Find where the given text appears and provide that cell's center as [X, Y] coordinate. 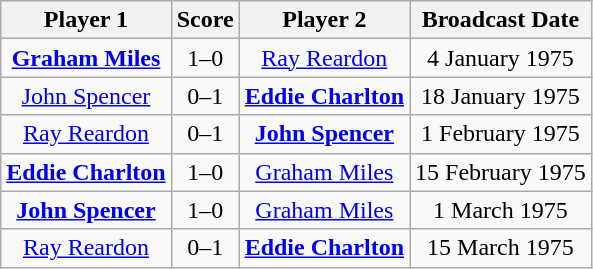
1 February 1975 [501, 134]
15 February 1975 [501, 172]
1 March 1975 [501, 210]
Player 2 [324, 20]
Broadcast Date [501, 20]
15 March 1975 [501, 248]
18 January 1975 [501, 96]
4 January 1975 [501, 58]
Player 1 [86, 20]
Score [205, 20]
